Identify which cell holds the provided text, then report its [x, y] central coordinate. 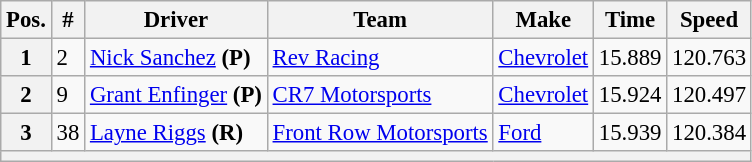
Layne Riggs (R) [176, 133]
38 [68, 133]
Nick Sanchez (P) [176, 58]
120.497 [710, 95]
120.384 [710, 133]
Ford [543, 133]
Team [380, 20]
# [68, 20]
Pos. [26, 20]
Driver [176, 20]
1 [26, 58]
Front Row Motorsports [380, 133]
120.763 [710, 58]
15.939 [630, 133]
Rev Racing [380, 58]
Make [543, 20]
CR7 Motorsports [380, 95]
Time [630, 20]
Grant Enfinger (P) [176, 95]
9 [68, 95]
15.924 [630, 95]
3 [26, 133]
15.889 [630, 58]
Speed [710, 20]
